Capture the cell that displays the provided text and extract its [x, y] central coordinate. 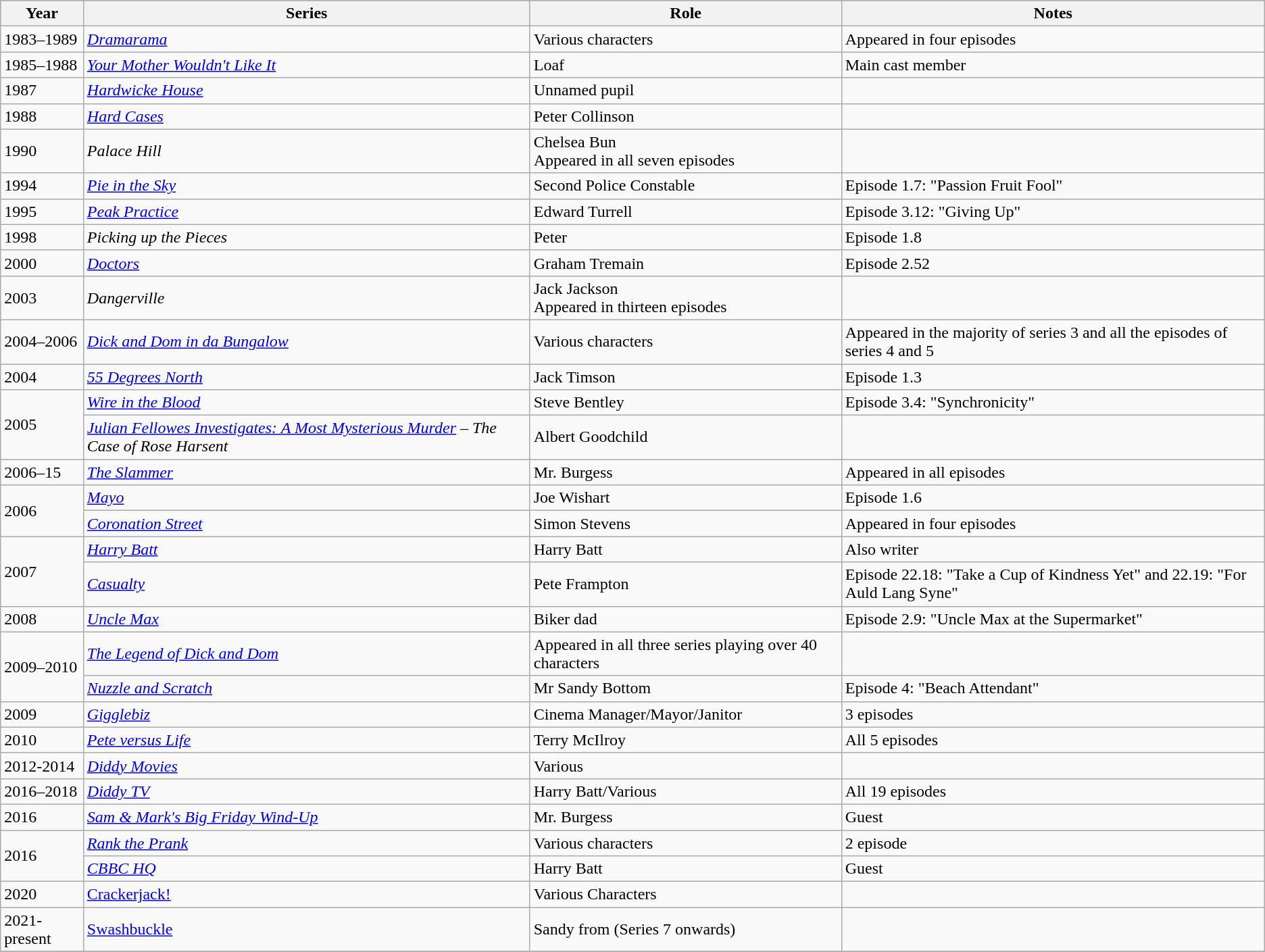
Role [685, 14]
Peter Collinson [685, 116]
1988 [42, 116]
Hard Cases [307, 116]
1990 [42, 151]
2016–2018 [42, 791]
2012-2014 [42, 766]
Mayo [307, 498]
Coronation Street [307, 524]
Your Mother Wouldn't Like It [307, 65]
Episode 22.18: "Take a Cup of Kindness Yet" and 22.19: "For Auld Lang Syne" [1053, 584]
Episode 1.3 [1053, 376]
All 19 episodes [1053, 791]
Harry Batt/Various [685, 791]
Mr Sandy Bottom [685, 688]
Episode 1.7: "Passion Fruit Fool" [1053, 186]
2005 [42, 424]
Various Characters [685, 895]
CBBC HQ [307, 869]
Chelsea BunAppeared in all seven episodes [685, 151]
Appeared in all episodes [1053, 472]
Palace Hill [307, 151]
Peter [685, 237]
Episode 2.52 [1053, 263]
Cinema Manager/Mayor/Janitor [685, 714]
Julian Fellowes Investigates: A Most Mysterious Murder – The Case of Rose Harsent [307, 438]
Hardwicke House [307, 91]
2020 [42, 895]
Pete versus Life [307, 740]
Terry McIlroy [685, 740]
Joe Wishart [685, 498]
Also writer [1053, 549]
Nuzzle and Scratch [307, 688]
2004 [42, 376]
Graham Tremain [685, 263]
2 episode [1053, 843]
The Slammer [307, 472]
Episode 2.9: "Uncle Max at the Supermarket" [1053, 619]
Pie in the Sky [307, 186]
Episode 3.4: "Synchronicity" [1053, 403]
3 episodes [1053, 714]
2008 [42, 619]
Episode 1.6 [1053, 498]
55 Degrees North [307, 376]
Pete Frampton [685, 584]
Sam & Mark's Big Friday Wind-Up [307, 817]
Peak Practice [307, 211]
Jack JacksonAppeared in thirteen episodes [685, 297]
1987 [42, 91]
Diddy Movies [307, 766]
Main cast member [1053, 65]
Dick and Dom in da Bungalow [307, 342]
Swashbuckle [307, 930]
Albert Goodchild [685, 438]
Episode 1.8 [1053, 237]
Episode 3.12: "Giving Up" [1053, 211]
Appeared in all three series playing over 40 characters [685, 654]
2004–2006 [42, 342]
2009–2010 [42, 666]
2010 [42, 740]
Sandy from (Series 7 onwards) [685, 930]
Appeared in the majority of series 3 and all the episodes of series 4 and 5 [1053, 342]
Diddy TV [307, 791]
Edward Turrell [685, 211]
1994 [42, 186]
Year [42, 14]
2007 [42, 572]
Episode 4: "Beach Attendant" [1053, 688]
All 5 episodes [1053, 740]
2021-present [42, 930]
Picking up the Pieces [307, 237]
1985–1988 [42, 65]
1995 [42, 211]
2003 [42, 297]
Uncle Max [307, 619]
Series [307, 14]
1998 [42, 237]
Dangerville [307, 297]
Gigglebiz [307, 714]
Simon Stevens [685, 524]
Unnamed pupil [685, 91]
Notes [1053, 14]
Doctors [307, 263]
Dramarama [307, 39]
Loaf [685, 65]
2000 [42, 263]
2006–15 [42, 472]
Biker dad [685, 619]
Various [685, 766]
Crackerjack! [307, 895]
Wire in the Blood [307, 403]
Jack Timson [685, 376]
Second Police Constable [685, 186]
The Legend of Dick and Dom [307, 654]
Rank the Prank [307, 843]
Steve Bentley [685, 403]
1983–1989 [42, 39]
Casualty [307, 584]
2009 [42, 714]
2006 [42, 511]
